Determine the [x, y] coordinate at the center of the cell enclosing the given text.  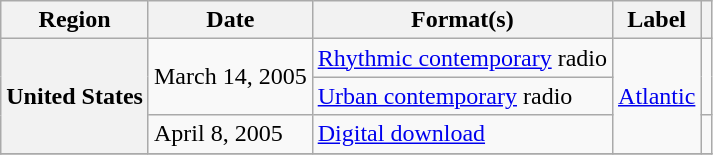
Region [75, 20]
March 14, 2005 [230, 77]
Digital download [462, 134]
Label [657, 20]
Rhythmic contemporary radio [462, 58]
April 8, 2005 [230, 134]
Urban contemporary radio [462, 96]
Date [230, 20]
Atlantic [657, 96]
United States [75, 96]
Format(s) [462, 20]
